Return the [x, y] coordinate for the center point of the cell that contains the specified text.  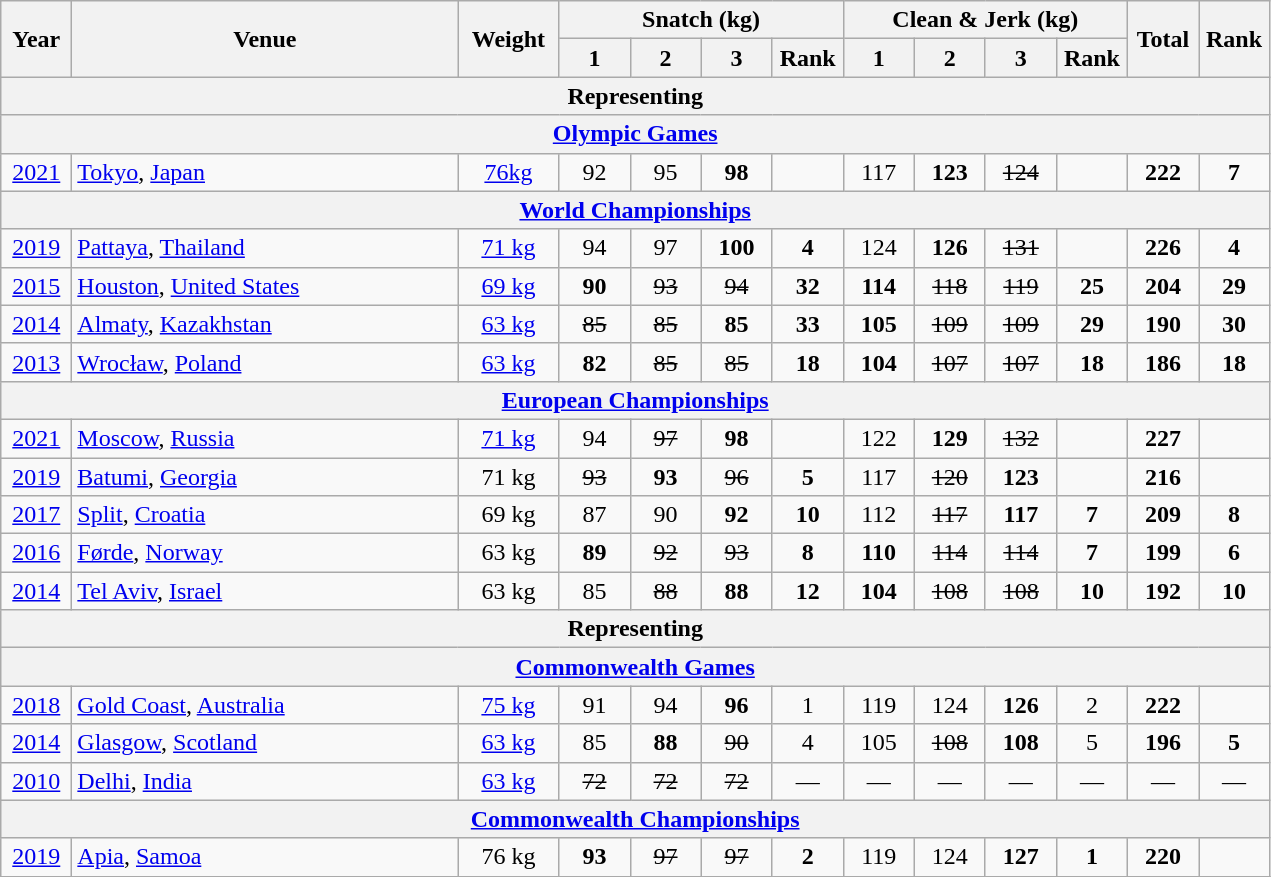
129 [950, 438]
220 [1162, 857]
Tel Aviv, Israel [265, 591]
76 kg [508, 857]
2016 [36, 553]
89 [594, 553]
190 [1162, 324]
Split, Croatia [265, 515]
World Championships [636, 210]
192 [1162, 591]
Tokyo, Japan [265, 172]
87 [594, 515]
110 [878, 553]
2013 [36, 362]
216 [1162, 477]
Total [1162, 39]
25 [1092, 286]
33 [808, 324]
Clean & Jerk (kg) [985, 20]
120 [950, 477]
Glasgow, Scotland [265, 743]
2010 [36, 781]
76kg [508, 172]
196 [1162, 743]
2017 [36, 515]
Olympic Games [636, 134]
32 [808, 286]
2015 [36, 286]
Apia, Samoa [265, 857]
112 [878, 515]
30 [1234, 324]
100 [736, 248]
132 [1020, 438]
Commonwealth Championships [636, 819]
186 [1162, 362]
209 [1162, 515]
127 [1020, 857]
118 [950, 286]
226 [1162, 248]
Moscow, Russia [265, 438]
82 [594, 362]
Pattaya, Thailand [265, 248]
2018 [36, 705]
122 [878, 438]
Delhi, India [265, 781]
Førde, Norway [265, 553]
Wrocław, Poland [265, 362]
6 [1234, 553]
204 [1162, 286]
75 kg [508, 705]
Snatch (kg) [701, 20]
Venue [265, 39]
131 [1020, 248]
12 [808, 591]
199 [1162, 553]
Year [36, 39]
European Championships [636, 400]
Weight [508, 39]
Commonwealth Games [636, 667]
91 [594, 705]
95 [666, 172]
Batumi, Georgia [265, 477]
Almaty, Kazakhstan [265, 324]
Gold Coast, Australia [265, 705]
227 [1162, 438]
Houston, United States [265, 286]
